Return (X, Y) of the center of cell containing provided text 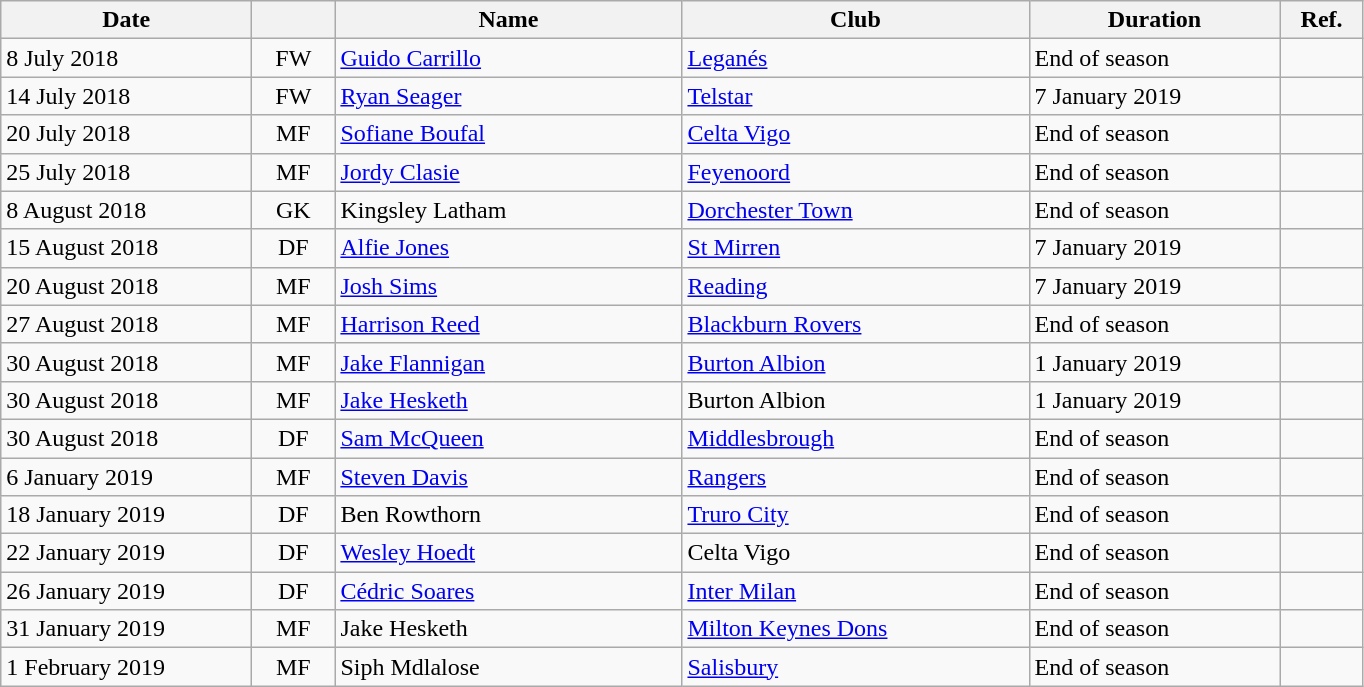
GK (294, 210)
20 August 2018 (126, 286)
Inter Milan (856, 591)
Reading (856, 286)
Feyenoord (856, 172)
Blackburn Rovers (856, 324)
Club (856, 20)
22 January 2019 (126, 553)
Jake Flannigan (508, 362)
Ryan Seager (508, 96)
18 January 2019 (126, 515)
Harrison Reed (508, 324)
Rangers (856, 477)
27 August 2018 (126, 324)
31 January 2019 (126, 629)
Alfie Jones (508, 248)
Ben Rowthorn (508, 515)
15 August 2018 (126, 248)
Truro City (856, 515)
St Mirren (856, 248)
25 July 2018 (126, 172)
1 February 2019 (126, 667)
Name (508, 20)
Middlesbrough (856, 438)
Cédric Soares (508, 591)
Sofiane Boufal (508, 134)
20 July 2018 (126, 134)
8 August 2018 (126, 210)
Siph Mdlalose (508, 667)
8 July 2018 (126, 58)
Date (126, 20)
Sam McQueen (508, 438)
26 January 2019 (126, 591)
Telstar (856, 96)
Jordy Clasie (508, 172)
Steven Davis (508, 477)
Guido Carrillo (508, 58)
Salisbury (856, 667)
Wesley Hoedt (508, 553)
Ref. (1322, 20)
Leganés (856, 58)
Kingsley Latham (508, 210)
14 July 2018 (126, 96)
Dorchester Town (856, 210)
6 January 2019 (126, 477)
Duration (1154, 20)
Josh Sims (508, 286)
Milton Keynes Dons (856, 629)
